Search for the cell housing the specified text and yield its [x, y] center coordinate. 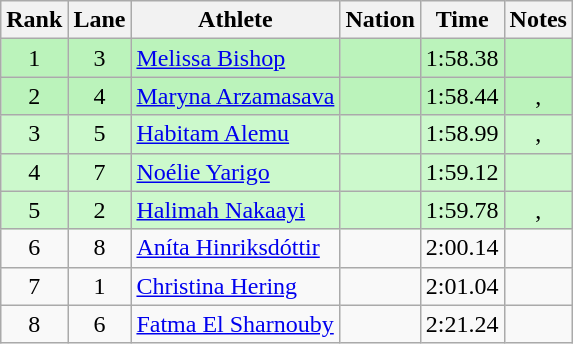
Nation [380, 20]
Aníta Hinriksdóttir [236, 248]
Maryna Arzamasava [236, 96]
2:01.04 [462, 286]
1:58.99 [462, 134]
Christina Hering [236, 286]
1:59.78 [462, 210]
1:58.44 [462, 96]
Habitam Alemu [236, 134]
Rank [34, 20]
Lane [100, 20]
Fatma El Sharnouby [236, 324]
1:59.12 [462, 172]
Athlete [236, 20]
Noélie Yarigo [236, 172]
2:00.14 [462, 248]
2:21.24 [462, 324]
Notes [538, 20]
Melissa Bishop [236, 58]
Time [462, 20]
1:58.38 [462, 58]
Halimah Nakaayi [236, 210]
